From the cell containing the given text, extract its center point as (x, y) coordinate. 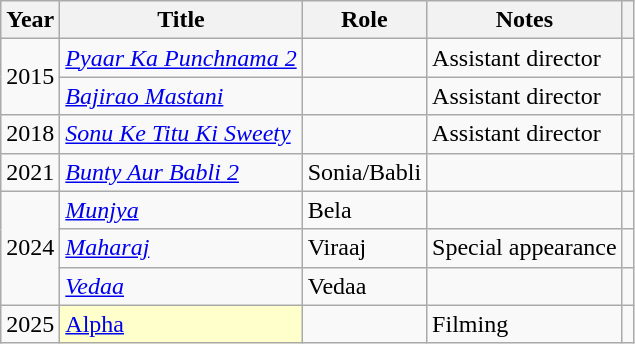
Notes (525, 20)
2025 (30, 324)
2024 (30, 248)
Year (30, 20)
2021 (30, 172)
Role (364, 20)
Sonu Ke Titu Ki Sweety (181, 134)
2018 (30, 134)
Munjya (181, 210)
Special appearance (525, 248)
2015 (30, 77)
Alpha (181, 324)
Bajirao Mastani (181, 96)
Sonia/Babli (364, 172)
Bunty Aur Babli 2 (181, 172)
Maharaj (181, 248)
Filming (525, 324)
Viraaj (364, 248)
Pyaar Ka Punchnama 2 (181, 58)
Bela (364, 210)
Title (181, 20)
